Provide the (X, Y) coordinate of the cell's center where the given text is located.  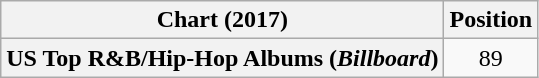
89 (491, 58)
US Top R&B/Hip-Hop Albums (Billboard) (222, 58)
Position (491, 20)
Chart (2017) (222, 20)
